Output the (x, y) coordinate of the center of the cell containing the given text.  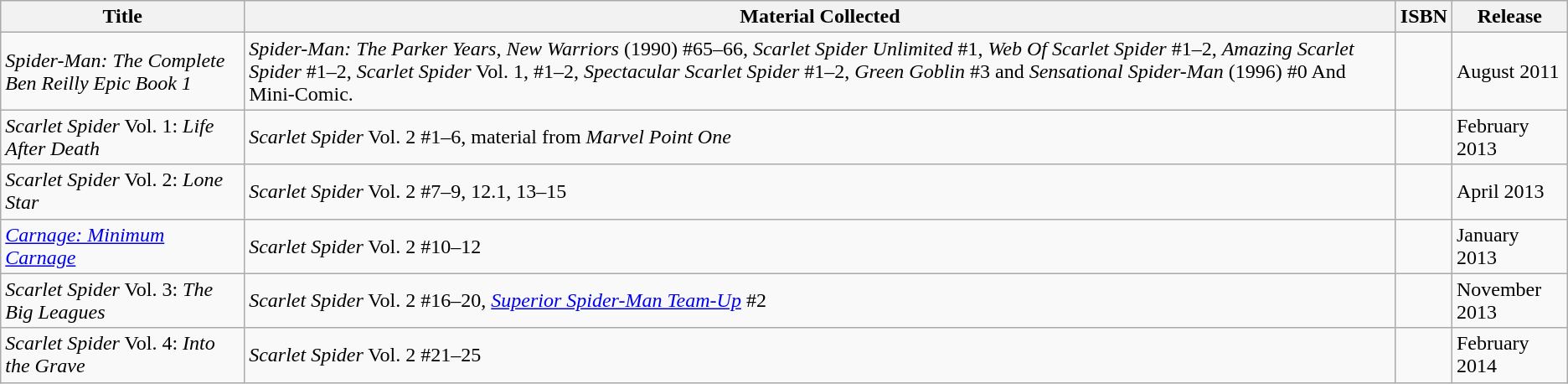
Title (122, 17)
January 2013 (1509, 246)
August 2011 (1509, 71)
April 2013 (1509, 191)
Scarlet Spider Vol. 2 #16–20, Superior Spider-Man Team-Up #2 (821, 300)
Scarlet Spider Vol. 2 #1–6, material from Marvel Point One (821, 138)
February 2013 (1509, 138)
Scarlet Spider Vol. 2 #10–12 (821, 246)
Spider-Man: The Complete Ben Reilly Epic Book 1 (122, 71)
Material Collected (821, 17)
February 2014 (1509, 355)
Scarlet Spider Vol. 3: The Big Leagues (122, 300)
Release (1509, 17)
Carnage: Minimum Carnage (122, 246)
Scarlet Spider Vol. 4: Into the Grave (122, 355)
ISBN (1424, 17)
Scarlet Spider Vol. 1: Life After Death (122, 138)
Scarlet Spider Vol. 2 #21–25 (821, 355)
Scarlet Spider Vol. 2 #7–9, 12.1, 13–15 (821, 191)
November 2013 (1509, 300)
Scarlet Spider Vol. 2: Lone Star (122, 191)
